For the text-containing cell, return its midpoint in [X, Y] coordinate format. 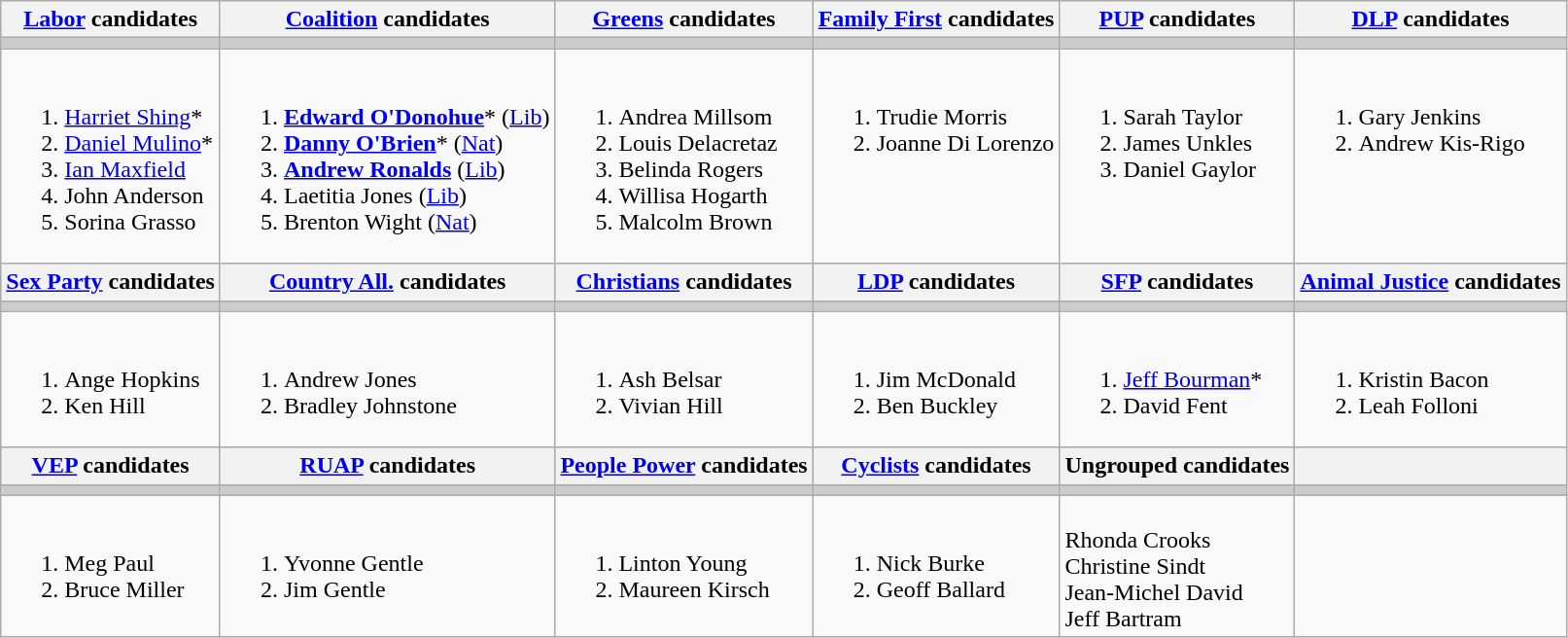
Ash BelsarVivian Hill [684, 379]
Meg PaulBruce Miller [111, 566]
Kristin BaconLeah Folloni [1431, 379]
Ange HopkinsKen Hill [111, 379]
SFP candidates [1177, 282]
Trudie MorrisJoanne Di Lorenzo [936, 156]
LDP candidates [936, 282]
Linton YoungMaureen Kirsch [684, 566]
Ungrouped candidates [1177, 466]
Family First candidates [936, 19]
Jeff Bourman*David Fent [1177, 379]
Jim McDonaldBen Buckley [936, 379]
Coalition candidates [387, 19]
Harriet Shing*Daniel Mulino*Ian MaxfieldJohn AndersonSorina Grasso [111, 156]
PUP candidates [1177, 19]
People Power candidates [684, 466]
Animal Justice candidates [1431, 282]
Christians candidates [684, 282]
Gary JenkinsAndrew Kis-Rigo [1431, 156]
Andrea MillsomLouis DelacretazBelinda RogersWillisa HogarthMalcolm Brown [684, 156]
Edward O'Donohue* (Lib)Danny O'Brien* (Nat)Andrew Ronalds (Lib)Laetitia Jones (Lib)Brenton Wight (Nat) [387, 156]
Andrew JonesBradley Johnstone [387, 379]
VEP candidates [111, 466]
Sarah TaylorJames UnklesDaniel Gaylor [1177, 156]
Cyclists candidates [936, 466]
RUAP candidates [387, 466]
Sex Party candidates [111, 282]
DLP candidates [1431, 19]
Country All. candidates [387, 282]
Yvonne GentleJim Gentle [387, 566]
Nick BurkeGeoff Ballard [936, 566]
Rhonda Crooks Christine Sindt Jean-Michel David Jeff Bartram [1177, 566]
Greens candidates [684, 19]
Labor candidates [111, 19]
